Pinpoint the cell where the given text exists, returning its [x, y] midpoint coordinate. 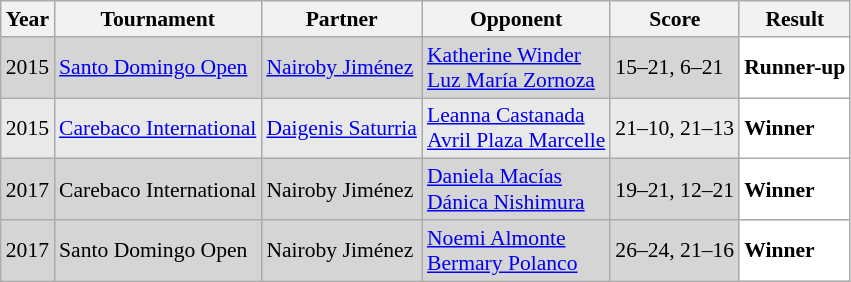
Year [28, 19]
Partner [342, 19]
Daigenis Saturria [342, 128]
Opponent [516, 19]
26–24, 21–16 [674, 250]
Daniela Macías Dánica Nishimura [516, 190]
Noemi Almonte Bermary Polanco [516, 250]
19–21, 12–21 [674, 190]
Runner-up [794, 68]
21–10, 21–13 [674, 128]
Result [794, 19]
Tournament [158, 19]
15–21, 6–21 [674, 68]
Score [674, 19]
Katherine Winder Luz María Zornoza [516, 68]
Leanna Castanada Avril Plaza Marcelle [516, 128]
